Find where the given text appears and provide that cell's center as (X, Y) coordinate. 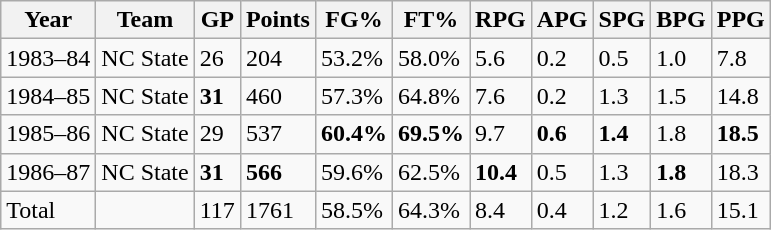
1983–84 (48, 58)
1.0 (681, 58)
58.5% (354, 210)
Year (48, 20)
460 (278, 96)
0.6 (562, 134)
18.5 (740, 134)
1986–87 (48, 172)
1.4 (622, 134)
PPG (740, 20)
0.4 (562, 210)
537 (278, 134)
1985–86 (48, 134)
7.6 (501, 96)
18.3 (740, 172)
RPG (501, 20)
1.6 (681, 210)
1.2 (622, 210)
29 (217, 134)
14.8 (740, 96)
7.8 (740, 58)
1.5 (681, 96)
APG (562, 20)
117 (217, 210)
BPG (681, 20)
Points (278, 20)
1761 (278, 210)
64.3% (432, 210)
1984–85 (48, 96)
FG% (354, 20)
57.3% (354, 96)
9.7 (501, 134)
59.6% (354, 172)
60.4% (354, 134)
566 (278, 172)
FT% (432, 20)
26 (217, 58)
Total (48, 210)
GP (217, 20)
15.1 (740, 210)
Team (145, 20)
204 (278, 58)
69.5% (432, 134)
64.8% (432, 96)
58.0% (432, 58)
10.4 (501, 172)
SPG (622, 20)
8.4 (501, 210)
53.2% (354, 58)
62.5% (432, 172)
5.6 (501, 58)
